Find where the given text appears and provide that cell's center as [X, Y] coordinate. 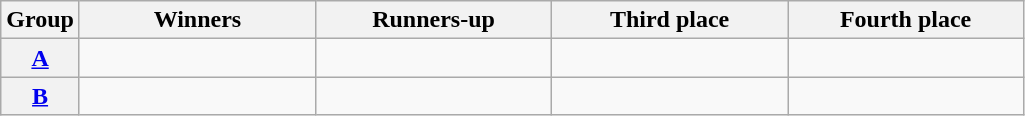
Runners-up [433, 20]
Third place [670, 20]
Fourth place [906, 20]
B [40, 96]
Winners [197, 20]
Group [40, 20]
A [40, 58]
